Search for the cell housing the specified text and yield its [x, y] center coordinate. 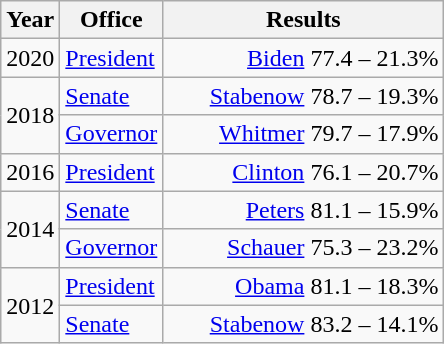
2014 [30, 229]
Stabenow 78.7 – 19.3% [304, 96]
Results [304, 20]
Schauer 75.3 – 23.2% [304, 248]
Obama 81.1 – 18.3% [304, 286]
2012 [30, 305]
Office [112, 20]
Clinton 76.1 – 20.7% [304, 172]
Peters 81.1 – 15.9% [304, 210]
Stabenow 83.2 – 14.1% [304, 324]
Whitmer 79.7 – 17.9% [304, 134]
2016 [30, 172]
2018 [30, 115]
2020 [30, 58]
Year [30, 20]
Biden 77.4 – 21.3% [304, 58]
